Find where the given text appears and provide that cell's center as (X, Y) coordinate. 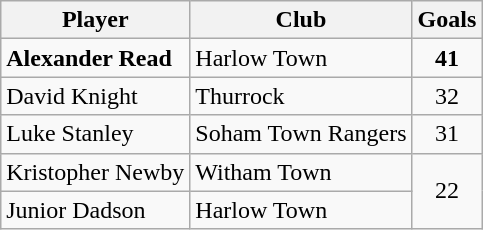
Soham Town Rangers (301, 134)
41 (447, 58)
Player (96, 20)
Kristopher Newby (96, 172)
Luke Stanley (96, 134)
Alexander Read (96, 58)
Goals (447, 20)
22 (447, 191)
Club (301, 20)
31 (447, 134)
David Knight (96, 96)
32 (447, 96)
Witham Town (301, 172)
Junior Dadson (96, 210)
Thurrock (301, 96)
